Pinpoint the cell where the given text exists, returning its (X, Y) midpoint coordinate. 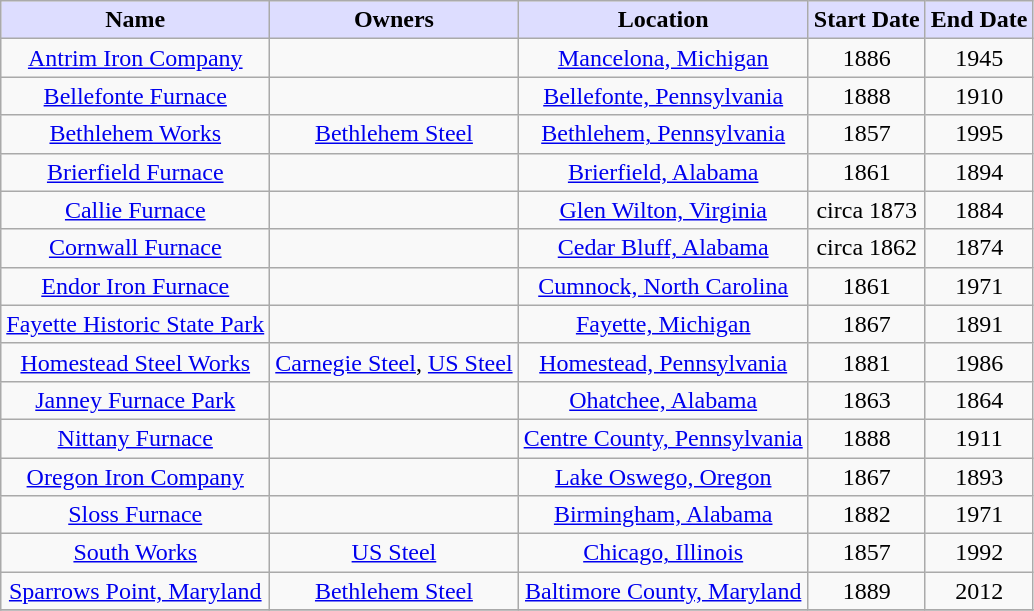
Glen Wilton, Virginia (663, 210)
Cumnock, North Carolina (663, 286)
Antrim Iron Company (136, 58)
Nittany Furnace (136, 438)
Sloss Furnace (136, 515)
Baltimore County, Maryland (663, 591)
1910 (979, 96)
1992 (979, 553)
US Steel (394, 553)
Endor Iron Furnace (136, 286)
Centre County, Pennsylvania (663, 438)
1886 (866, 58)
Name (136, 20)
Homestead Steel Works (136, 362)
Brierfield, Alabama (663, 172)
1893 (979, 477)
End Date (979, 20)
Start Date (866, 20)
Birmingham, Alabama (663, 515)
Bellefonte Furnace (136, 96)
Cornwall Furnace (136, 248)
1874 (979, 248)
South Works (136, 553)
Oregon Iron Company (136, 477)
Location (663, 20)
1884 (979, 210)
Sparrows Point, Maryland (136, 591)
Mancelona, Michigan (663, 58)
1863 (866, 400)
Carnegie Steel, US Steel (394, 362)
Fayette, Michigan (663, 324)
2012 (979, 591)
1864 (979, 400)
Bellefonte, Pennsylvania (663, 96)
1986 (979, 362)
Lake Oswego, Oregon (663, 477)
1945 (979, 58)
Bethlehem Works (136, 134)
1881 (866, 362)
Chicago, Illinois (663, 553)
1894 (979, 172)
Callie Furnace (136, 210)
circa 1862 (866, 248)
Bethlehem, Pennsylvania (663, 134)
1995 (979, 134)
Ohatchee, Alabama (663, 400)
Homestead, Pennsylvania (663, 362)
Fayette Historic State Park (136, 324)
Cedar Bluff, Alabama (663, 248)
Owners (394, 20)
Janney Furnace Park (136, 400)
Brierfield Furnace (136, 172)
1882 (866, 515)
1891 (979, 324)
circa 1873 (866, 210)
1889 (866, 591)
1911 (979, 438)
